Output the (X, Y) coordinate of the center of the cell containing the given text.  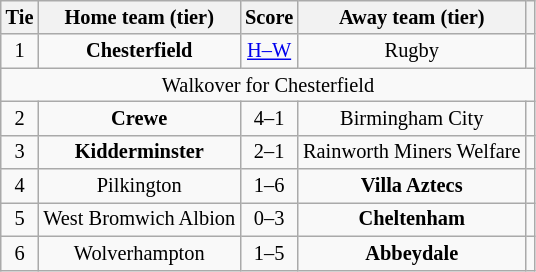
1 (20, 51)
Cheltenham (412, 219)
Score (269, 17)
Wolverhampton (139, 253)
3 (20, 152)
Away team (tier) (412, 17)
0–3 (269, 219)
2 (20, 118)
1–5 (269, 253)
Crewe (139, 118)
Walkover for Chesterfield (268, 85)
Abbeydale (412, 253)
Rainworth Miners Welfare (412, 152)
Birmingham City (412, 118)
2–1 (269, 152)
4–1 (269, 118)
6 (20, 253)
Home team (tier) (139, 17)
Tie (20, 17)
1–6 (269, 186)
Rugby (412, 51)
Kidderminster (139, 152)
H–W (269, 51)
Pilkington (139, 186)
5 (20, 219)
Chesterfield (139, 51)
West Bromwich Albion (139, 219)
Villa Aztecs (412, 186)
4 (20, 186)
